Detect which cell encompasses the target text, then output its [X, Y] center coordinate. 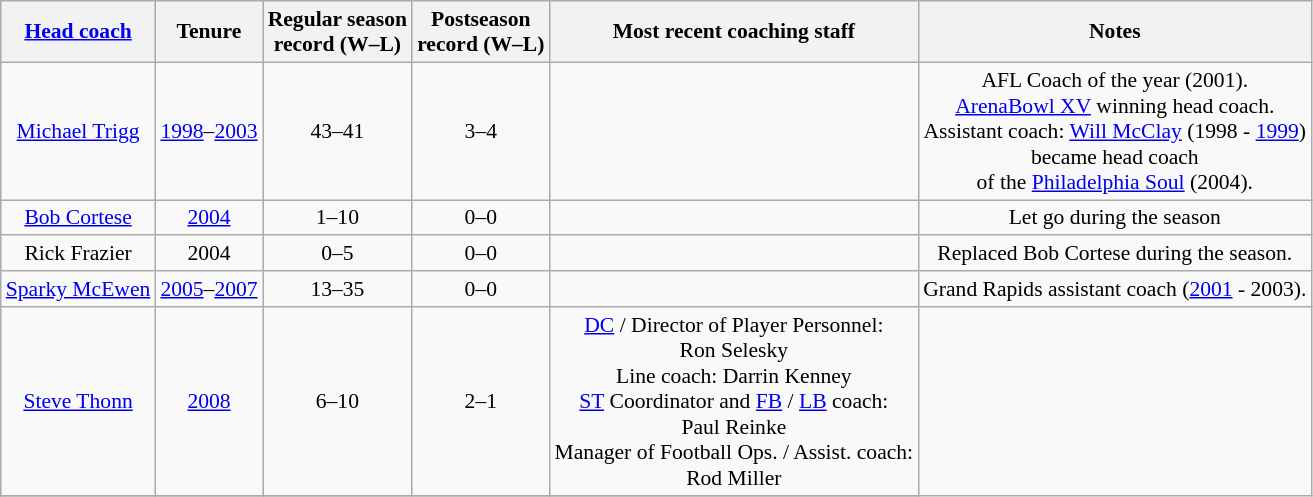
Let go during the season [1114, 218]
1998–2003 [208, 131]
Notes [1114, 32]
Postseasonrecord (W–L) [480, 32]
Replaced Bob Cortese during the season. [1114, 254]
3–4 [480, 131]
Regular seasonrecord (W–L) [338, 32]
6–10 [338, 402]
Tenure [208, 32]
2005–2007 [208, 289]
Sparky McEwen [78, 289]
2008 [208, 402]
Grand Rapids assistant coach (2001 - 2003). [1114, 289]
Steve Thonn [78, 402]
13–35 [338, 289]
Michael Trigg [78, 131]
1–10 [338, 218]
Rick Frazier [78, 254]
Head coach [78, 32]
43–41 [338, 131]
Bob Cortese [78, 218]
0–5 [338, 254]
Most recent coaching staff [734, 32]
2–1 [480, 402]
